Output the (x, y) coordinate of the center of the cell containing the given text.  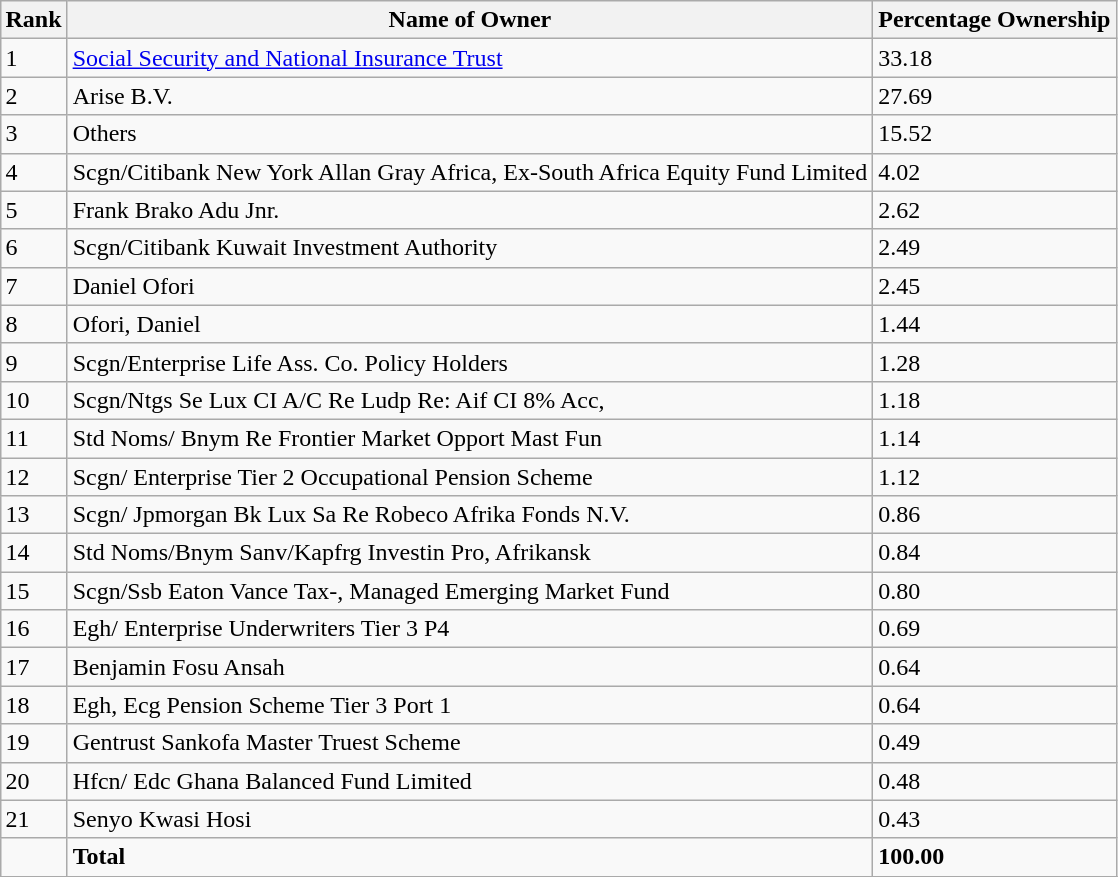
Benjamin Fosu Ansah (470, 667)
8 (34, 324)
1.14 (994, 438)
3 (34, 134)
Scgn/Enterprise Life Ass. Co. Policy Holders (470, 362)
Percentage Ownership (994, 20)
15 (34, 591)
0.80 (994, 591)
16 (34, 629)
Scgn/Ssb Eaton Vance Tax-, Managed Emerging Market Fund (470, 591)
Arise B.V. (470, 96)
7 (34, 286)
18 (34, 705)
100.00 (994, 857)
0.49 (994, 743)
0.48 (994, 781)
10 (34, 400)
Frank Brako Adu Jnr. (470, 210)
14 (34, 553)
Std Noms/ Bnym Re Frontier Market Opport Mast Fun (470, 438)
19 (34, 743)
6 (34, 248)
Scgn/Citibank Kuwait Investment Authority (470, 248)
Scgn/Citibank New York Allan Gray Africa, Ex-South Africa Equity Fund Limited (470, 172)
20 (34, 781)
0.84 (994, 553)
Scgn/Ntgs Se Lux CI A/C Re Ludp Re: Aif CI 8% Acc, (470, 400)
21 (34, 819)
1 (34, 58)
Rank (34, 20)
Social Security and National Insurance Trust (470, 58)
0.86 (994, 515)
9 (34, 362)
2.49 (994, 248)
1.12 (994, 477)
Ofori, Daniel (470, 324)
2 (34, 96)
Scgn/ Jpmorgan Bk Lux Sa Re Robeco Afrika Fonds N.V. (470, 515)
12 (34, 477)
2.62 (994, 210)
Egh, Ecg Pension Scheme Tier 3 Port 1 (470, 705)
Total (470, 857)
Hfcn/ Edc Ghana Balanced Fund Limited (470, 781)
Others (470, 134)
1.28 (994, 362)
11 (34, 438)
Gentrust Sankofa Master Truest Scheme (470, 743)
0.69 (994, 629)
4.02 (994, 172)
13 (34, 515)
1.18 (994, 400)
Senyo Kwasi Hosi (470, 819)
Daniel Ofori (470, 286)
33.18 (994, 58)
0.43 (994, 819)
1.44 (994, 324)
5 (34, 210)
4 (34, 172)
Std Noms/Bnym Sanv/Kapfrg Investin Pro, Afrikansk (470, 553)
Egh/ Enterprise Underwriters Tier 3 P4 (470, 629)
2.45 (994, 286)
Scgn/ Enterprise Tier 2 Occupational Pension Scheme (470, 477)
27.69 (994, 96)
Name of Owner (470, 20)
17 (34, 667)
15.52 (994, 134)
